Provide the [X, Y] coordinate of the cell's center where the given text is located.  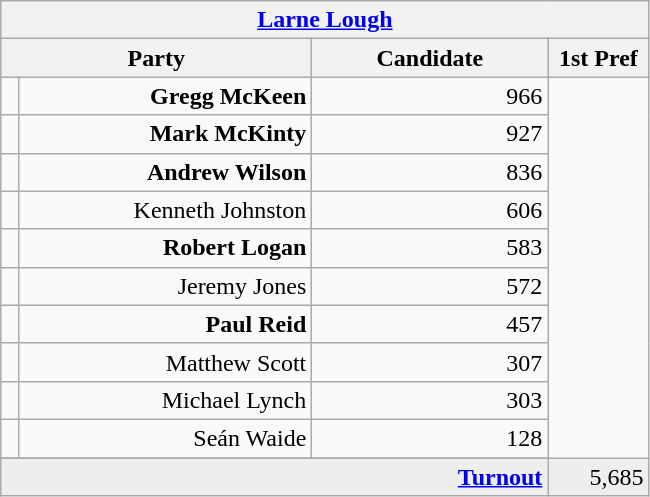
457 [430, 324]
572 [430, 286]
128 [430, 438]
Kenneth Johnston [164, 210]
Robert Logan [164, 248]
Matthew Scott [164, 362]
Seán Waide [164, 438]
Jeremy Jones [164, 286]
303 [430, 400]
966 [430, 96]
Gregg McKeen [164, 96]
Party [156, 58]
583 [430, 248]
Candidate [430, 58]
Larne Lough [325, 20]
Michael Lynch [164, 400]
5,685 [598, 477]
307 [430, 362]
606 [430, 210]
Andrew Wilson [164, 172]
Paul Reid [164, 324]
927 [430, 134]
836 [430, 172]
Turnout [274, 477]
Mark McKinty [164, 134]
1st Pref [598, 58]
